Extract the (X, Y) coordinate from the center of the cell holding the provided text.  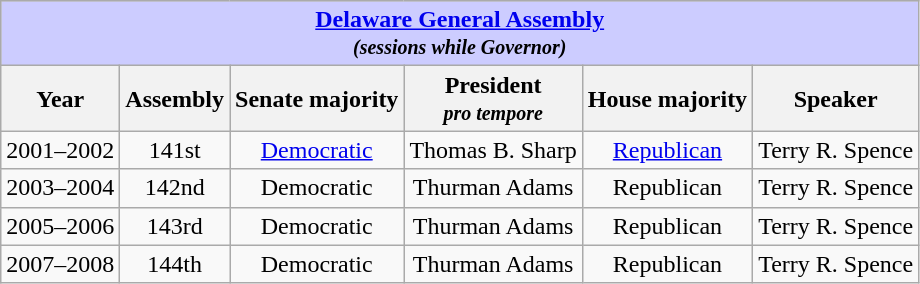
2005–2006 (60, 226)
House majority (667, 98)
2001–2002 (60, 150)
2007–2008 (60, 264)
143rd (175, 226)
Year (60, 98)
2003–2004 (60, 188)
Presidentpro tempore (493, 98)
144th (175, 264)
Thomas B. Sharp (493, 150)
Assembly (175, 98)
142nd (175, 188)
141st (175, 150)
Delaware General Assembly(sessions while Governor) (460, 34)
Speaker (836, 98)
Senate majority (317, 98)
